Extract the [x, y] coordinate from the center of the cell holding the provided text.  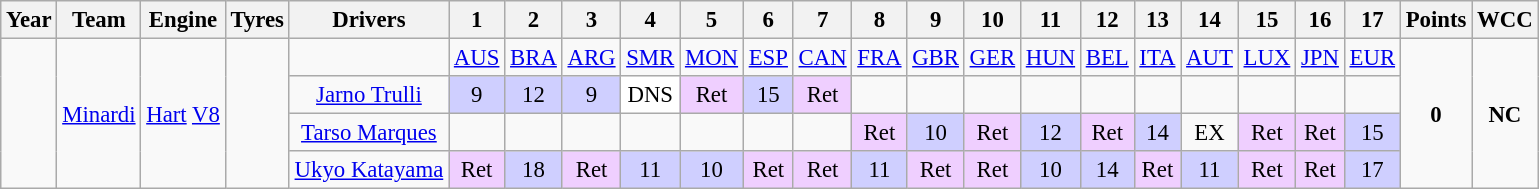
MON [712, 58]
1 [477, 20]
8 [880, 20]
JPN [1320, 58]
Team [99, 20]
DNS [650, 95]
FRA [880, 58]
3 [592, 20]
NC [1505, 114]
ARG [592, 58]
EX [1210, 133]
0 [1436, 114]
Ukyo Katayama [368, 170]
Points [1436, 20]
BEL [1107, 58]
5 [712, 20]
Hart V8 [183, 114]
AUT [1210, 58]
WCC [1505, 20]
Year [29, 20]
EUR [1372, 58]
Jarno Trulli [368, 95]
6 [768, 20]
CAN [822, 58]
BRA [534, 58]
Engine [183, 20]
2 [534, 20]
13 [1158, 20]
ITA [1158, 58]
Minardi [99, 114]
LUX [1266, 58]
16 [1320, 20]
GBR [936, 58]
Drivers [368, 20]
Tyres [257, 20]
4 [650, 20]
HUN [1050, 58]
18 [534, 170]
GER [992, 58]
SMR [650, 58]
AUS [477, 58]
7 [822, 20]
ESP [768, 58]
Tarso Marques [368, 133]
